Determine the (x, y) coordinate at the center of the cell enclosing the given text.  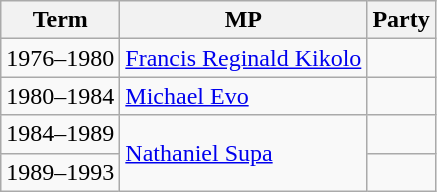
1980–1984 (60, 96)
1984–1989 (60, 134)
Francis Reginald Kikolo (244, 58)
Nathaniel Supa (244, 153)
1976–1980 (60, 58)
Party (401, 20)
MP (244, 20)
1989–1993 (60, 172)
Michael Evo (244, 96)
Term (60, 20)
